Identify which cell holds the provided text, then report its [X, Y] central coordinate. 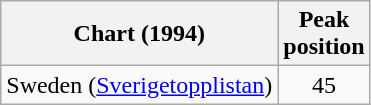
Chart (1994) [140, 34]
Sweden (Sverigetopplistan) [140, 85]
Peakposition [324, 34]
45 [324, 85]
